Return (X, Y) of the center of cell containing provided text 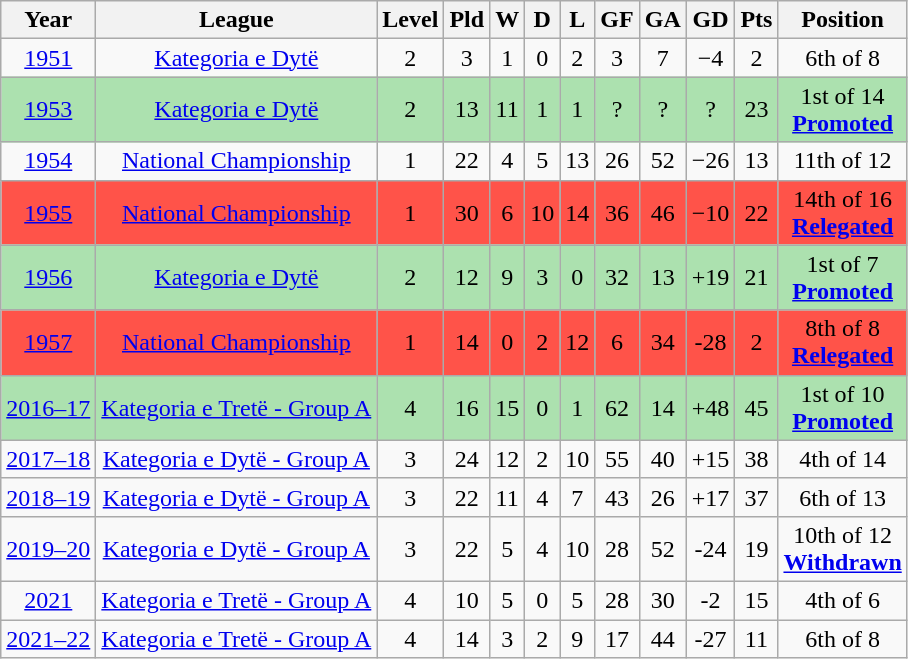
46 (662, 212)
-2 (710, 600)
−10 (710, 212)
1951 (48, 58)
1954 (48, 161)
10th of 12Withdrawn (842, 548)
2017–18 (48, 459)
6th of 13 (842, 497)
League (236, 20)
GA (662, 20)
43 (617, 497)
1st of 7Promoted (842, 278)
62 (617, 408)
Position (842, 20)
45 (756, 408)
32 (617, 278)
2016–17 (48, 408)
GD (710, 20)
36 (617, 212)
8th of 8Relegated (842, 342)
40 (662, 459)
1953 (48, 110)
−26 (710, 161)
1st of 14Promoted (842, 110)
Year (48, 20)
1957 (48, 342)
GF (617, 20)
-28 (710, 342)
21 (756, 278)
-27 (710, 639)
Pld (467, 20)
4th of 14 (842, 459)
2021–22 (48, 639)
+19 (710, 278)
+48 (710, 408)
+15 (710, 459)
-24 (710, 548)
L (578, 20)
D (542, 20)
44 (662, 639)
24 (467, 459)
23 (756, 110)
19 (756, 548)
+17 (710, 497)
37 (756, 497)
17 (617, 639)
2018–19 (48, 497)
4th of 6 (842, 600)
14th of 16Relegated (842, 212)
1955 (48, 212)
Level (410, 20)
2021 (48, 600)
16 (467, 408)
34 (662, 342)
1st of 10Promoted (842, 408)
2019–20 (48, 548)
−4 (710, 58)
11th of 12 (842, 161)
Pts (756, 20)
38 (756, 459)
55 (617, 459)
1956 (48, 278)
W (508, 20)
